Detect which cell encompasses the target text, then output its (X, Y) center coordinate. 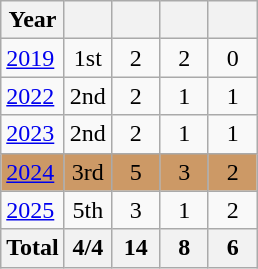
4/4 (88, 248)
0 (232, 58)
2022 (33, 96)
2024 (33, 172)
2023 (33, 134)
6 (232, 248)
5th (88, 210)
2025 (33, 210)
8 (184, 248)
1st (88, 58)
5 (136, 172)
Total (33, 248)
3rd (88, 172)
14 (136, 248)
Year (33, 20)
2019 (33, 58)
